Pinpoint the cell where the given text exists, returning its (X, Y) midpoint coordinate. 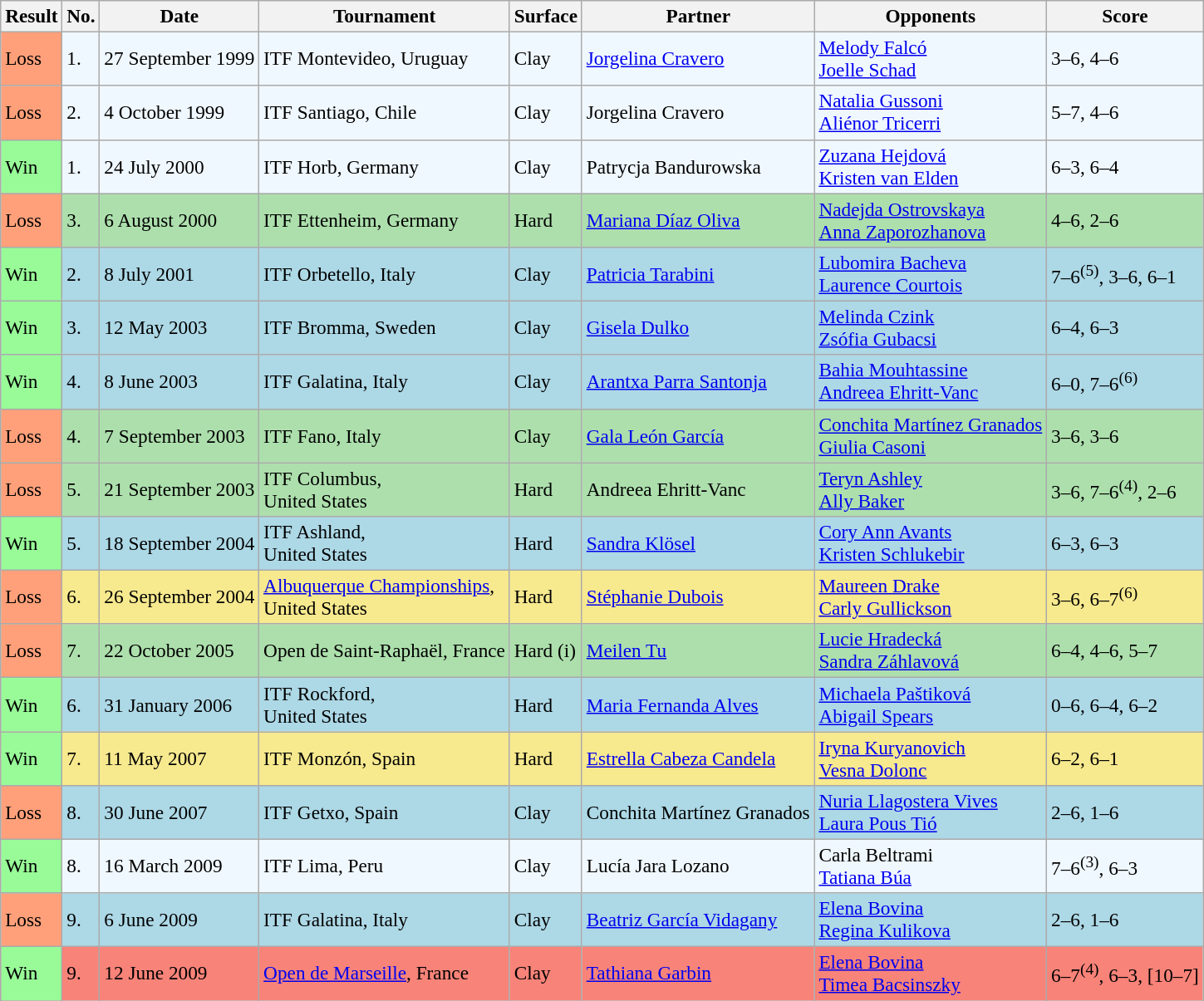
5–7, 4–6 (1125, 113)
22 October 2005 (179, 651)
Elena Bovina Timea Bacsinszky (931, 974)
3–6, 7–6(4), 2–6 (1125, 488)
ITF Rockford, United States (385, 704)
Open de Marseille, France (385, 974)
Score (1125, 16)
Beatriz García Vidagany (698, 920)
ITF Horb, Germany (385, 166)
Bahia Mouhtassine Andreea Ehritt-Vanc (931, 382)
Melinda Czink Zsófia Gubacsi (931, 327)
Maria Fernanda Alves (698, 704)
ITF Orbetello, Italy (385, 274)
ITF Bromma, Sweden (385, 327)
Nadejda Ostrovskaya Anna Zaporozhanova (931, 219)
6–2, 6–1 (1125, 758)
Opponents (931, 16)
Michaela Paštiková Abigail Spears (931, 704)
6–3, 6–4 (1125, 166)
ITF Santiago, Chile (385, 113)
18 September 2004 (179, 543)
Andreea Ehritt-Vanc (698, 488)
No. (81, 16)
31 January 2006 (179, 704)
Melody Falcó Joelle Schad (931, 58)
Natalia Gussoni Aliénor Tricerri (931, 113)
Mariana Díaz Oliva (698, 219)
7–6(3), 6–3 (1125, 866)
Teryn Ashley Ally Baker (931, 488)
Tournament (385, 16)
12 May 2003 (179, 327)
6–7(4), 6–3, [10–7] (1125, 974)
6–4, 6–3 (1125, 327)
Hard (i) (545, 651)
0–6, 6–4, 6–2 (1125, 704)
3–6, 3–6 (1125, 435)
Partner (698, 16)
6 August 2000 (179, 219)
11 May 2007 (179, 758)
3–6, 6–7(6) (1125, 596)
Estrella Cabeza Candela (698, 758)
6–4, 4–6, 5–7 (1125, 651)
ITF Ashland, United States (385, 543)
Patricia Tarabini (698, 274)
Patrycja Bandurowska (698, 166)
Arantxa Parra Santonja (698, 382)
Lucía Jara Lozano (698, 866)
7 September 2003 (179, 435)
16 March 2009 (179, 866)
ITF Ettenheim, Germany (385, 219)
ITF Fano, Italy (385, 435)
ITF Columbus, United States (385, 488)
Iryna Kuryanovich Vesna Dolonc (931, 758)
Open de Saint-Raphaël, France (385, 651)
26 September 2004 (179, 596)
Albuquerque Championships, United States (385, 596)
Surface (545, 16)
8 July 2001 (179, 274)
27 September 1999 (179, 58)
4–6, 2–6 (1125, 219)
6–3, 6–3 (1125, 543)
Result (32, 16)
Lucie Hradecká Sandra Záhlavová (931, 651)
ITF Montevideo, Uruguay (385, 58)
30 June 2007 (179, 812)
Cory Ann Avants Kristen Schlukebir (931, 543)
7–6(5), 3–6, 6–1 (1125, 274)
Elena Bovina Regina Kulikova (931, 920)
8 June 2003 (179, 382)
Carla Beltrami Tatiana Búa (931, 866)
Date (179, 16)
ITF Monzón, Spain (385, 758)
Conchita Martínez Granados (698, 812)
12 June 2009 (179, 974)
ITF Getxo, Spain (385, 812)
6 June 2009 (179, 920)
6–0, 7–6(6) (1125, 382)
4 October 1999 (179, 113)
21 September 2003 (179, 488)
Nuria Llagostera Vives Laura Pous Tió (931, 812)
Sandra Klösel (698, 543)
Gala León García (698, 435)
24 July 2000 (179, 166)
Gisela Dulko (698, 327)
Stéphanie Dubois (698, 596)
Conchita Martínez Granados Giulia Casoni (931, 435)
Maureen Drake Carly Gullickson (931, 596)
3–6, 4–6 (1125, 58)
Meilen Tu (698, 651)
ITF Lima, Peru (385, 866)
Tathiana Garbin (698, 974)
Lubomira Bacheva Laurence Courtois (931, 274)
Zuzana Hejdová Kristen van Elden (931, 166)
